Locate the cell with the specified text and output its [x, y] center coordinate. 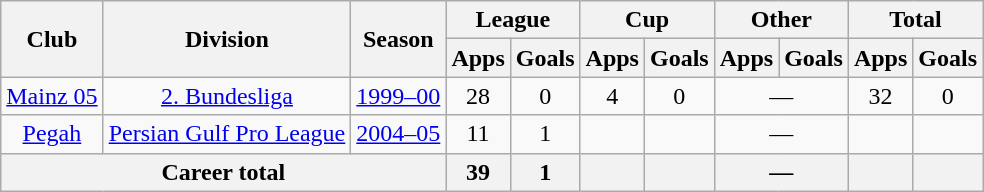
2004–05 [398, 134]
1999–00 [398, 96]
28 [478, 96]
Total [915, 20]
Pegah [52, 134]
Career total [224, 172]
Mainz 05 [52, 96]
32 [880, 96]
4 [612, 96]
2. Bundesliga [227, 96]
39 [478, 172]
Persian Gulf Pro League [227, 134]
Division [227, 39]
Other [781, 20]
Season [398, 39]
11 [478, 134]
League [513, 20]
Cup [647, 20]
Club [52, 39]
